Scan for the cell matching the given text and deliver its [X, Y] coordinate at center. 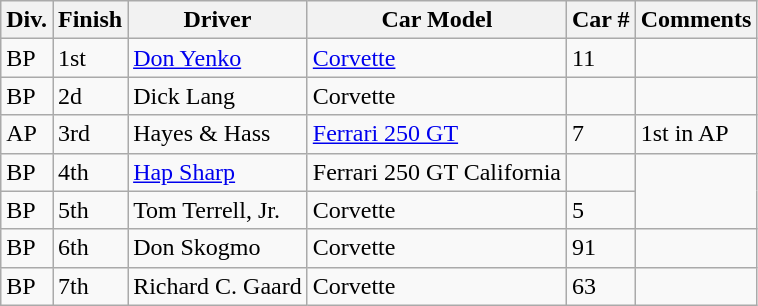
11 [600, 58]
1st [90, 58]
Hap Sharp [218, 172]
Richard C. Gaard [218, 286]
6th [90, 248]
5th [90, 210]
63 [600, 286]
Car # [600, 20]
2d [90, 96]
Driver [218, 20]
Don Skogmo [218, 248]
Comments [696, 20]
Div. [27, 20]
5 [600, 210]
Ferrari 250 GT [436, 134]
Hayes & Hass [218, 134]
7th [90, 286]
3rd [90, 134]
Tom Terrell, Jr. [218, 210]
Ferrari 250 GT California [436, 172]
Don Yenko [218, 58]
91 [600, 248]
Car Model [436, 20]
4th [90, 172]
AP [27, 134]
Finish [90, 20]
1st in AP [696, 134]
7 [600, 134]
Dick Lang [218, 96]
